Determine the [X, Y] coordinate at the center of the cell enclosing the given text.  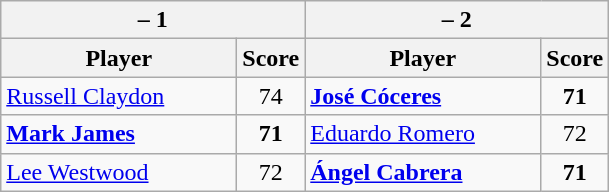
– 2 [457, 20]
Mark James [119, 134]
– 1 [153, 20]
Ángel Cabrera [423, 172]
José Cóceres [423, 96]
74 [271, 96]
Eduardo Romero [423, 134]
Russell Claydon [119, 96]
Lee Westwood [119, 172]
